Capture the cell that displays the provided text and extract its (x, y) central coordinate. 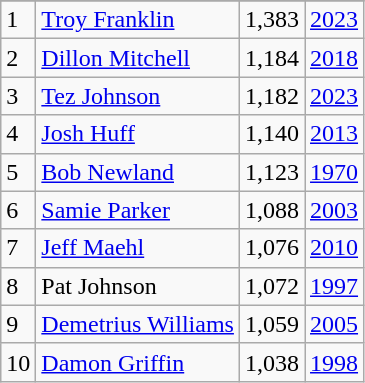
1,123 (272, 172)
Pat Johnson (138, 286)
2013 (334, 134)
1,076 (272, 248)
2003 (334, 210)
Jeff Maehl (138, 248)
2018 (334, 58)
1998 (334, 362)
1,140 (272, 134)
1,059 (272, 324)
1,038 (272, 362)
1997 (334, 286)
9 (18, 324)
2010 (334, 248)
Demetrius Williams (138, 324)
2 (18, 58)
1,184 (272, 58)
7 (18, 248)
2005 (334, 324)
Josh Huff (138, 134)
3 (18, 96)
4 (18, 134)
Bob Newland (138, 172)
5 (18, 172)
1,182 (272, 96)
Troy Franklin (138, 20)
10 (18, 362)
1,072 (272, 286)
Dillon Mitchell (138, 58)
1970 (334, 172)
Tez Johnson (138, 96)
Damon Griffin (138, 362)
1,383 (272, 20)
1,088 (272, 210)
6 (18, 210)
Samie Parker (138, 210)
1 (18, 20)
8 (18, 286)
